Determine the [x, y] coordinate at the center of the cell enclosing the given text.  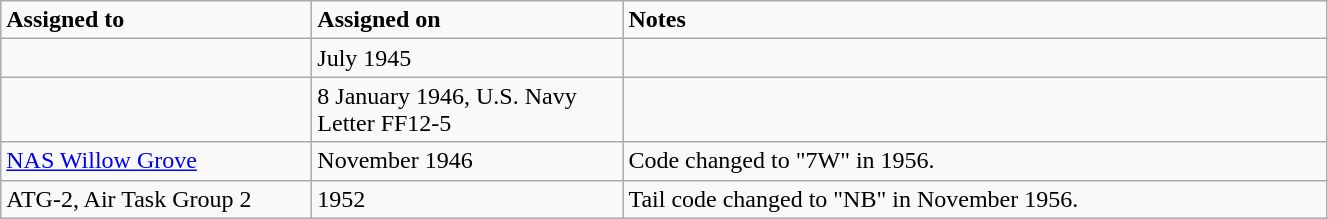
Assigned to [156, 20]
Code changed to "7W" in 1956. [975, 161]
Assigned on [468, 20]
Tail code changed to "NB" in November 1956. [975, 199]
Notes [975, 20]
1952 [468, 199]
November 1946 [468, 161]
July 1945 [468, 58]
8 January 1946, U.S. Navy Letter FF12-5 [468, 110]
ATG-2, Air Task Group 2 [156, 199]
NAS Willow Grove [156, 161]
